Pinpoint the cell where the given text exists, returning its (X, Y) midpoint coordinate. 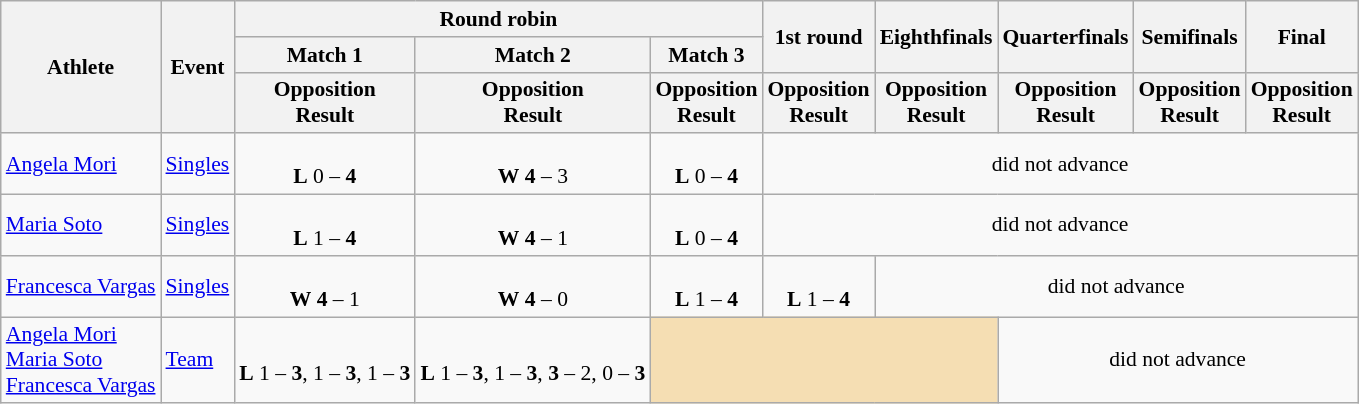
Maria Soto (81, 226)
W 4 – 3 (532, 164)
Event (198, 67)
Eighthfinals (936, 36)
Match 3 (706, 55)
W 4 – 0 (532, 286)
Angela Mori (81, 164)
Final (1302, 36)
Angela MoriMaria SotoFrancesca Vargas (81, 360)
Quarterfinals (1066, 36)
Francesca Vargas (81, 286)
Semifinals (1190, 36)
Team (198, 360)
Match 2 (532, 55)
Match 1 (324, 55)
L 1 – 3, 1 – 3, 3 – 2, 0 – 3 (532, 360)
1st round (818, 36)
Round robin (498, 19)
L 1 – 3, 1 – 3, 1 – 3 (324, 360)
Athlete (81, 67)
